Scan for the cell matching the given text and deliver its [X, Y] coordinate at center. 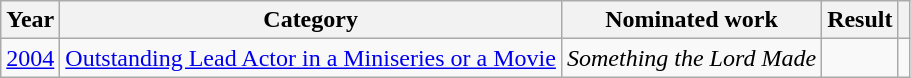
Result [860, 20]
Year [30, 20]
Category [311, 20]
Something the Lord Made [691, 58]
Nominated work [691, 20]
2004 [30, 58]
Outstanding Lead Actor in a Miniseries or a Movie [311, 58]
